Provide the [X, Y] coordinate of the cell's center where the given text is located.  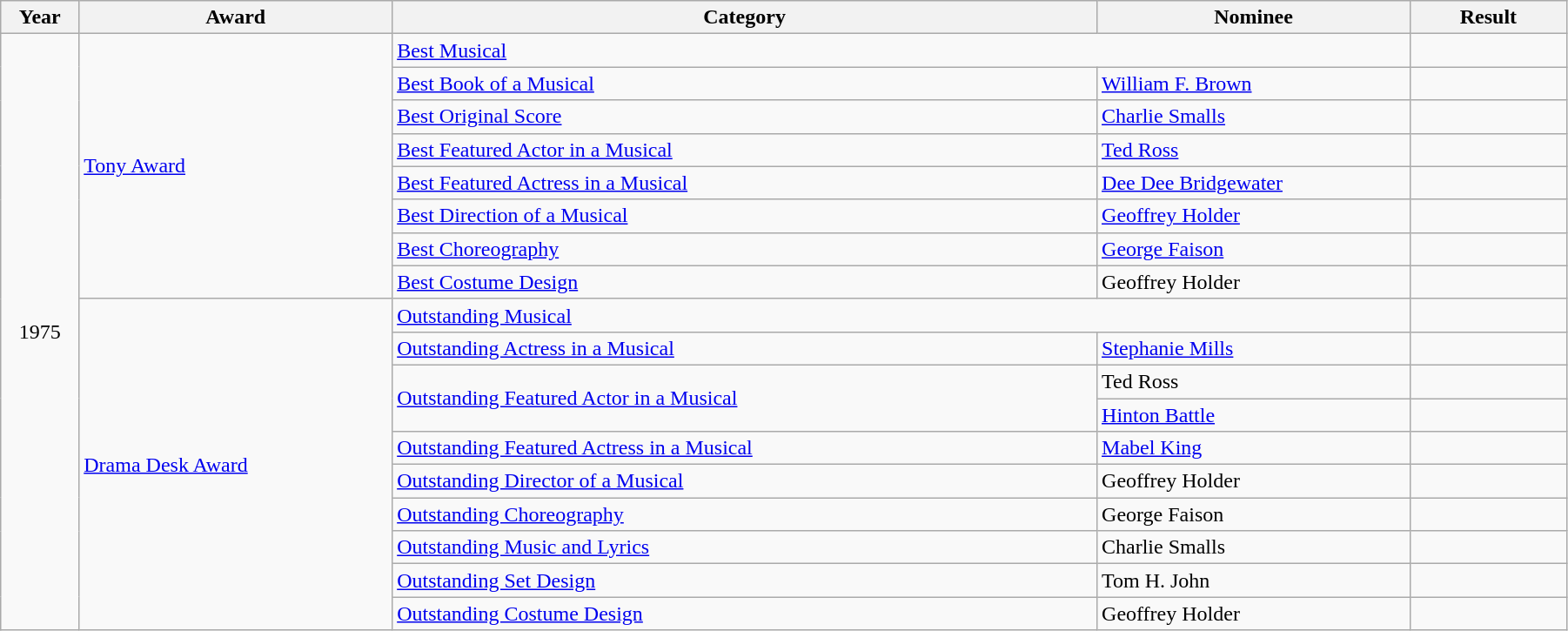
Nominee [1254, 17]
Stephanie Mills [1254, 348]
Year [40, 17]
Best Direction of a Musical [745, 216]
William F. Brown [1254, 84]
Outstanding Featured Actor in a Musical [745, 398]
Outstanding Musical [901, 315]
Award [236, 17]
Best Original Score [745, 117]
Result [1488, 17]
Dee Dee Bridgewater [1254, 183]
Outstanding Choreography [745, 514]
Tom H. John [1254, 581]
Outstanding Director of a Musical [745, 481]
Outstanding Set Design [745, 581]
Best Featured Actor in a Musical [745, 150]
Mabel King [1254, 448]
Best Musical [901, 50]
Category [745, 17]
Outstanding Actress in a Musical [745, 348]
Tony Award [236, 166]
Best Featured Actress in a Musical [745, 183]
Drama Desk Award [236, 465]
Outstanding Featured Actress in a Musical [745, 448]
1975 [40, 332]
Hinton Battle [1254, 415]
Best Choreography [745, 249]
Best Costume Design [745, 282]
Outstanding Music and Lyrics [745, 547]
Best Book of a Musical [745, 84]
Outstanding Costume Design [745, 614]
